Extract the (X, Y) coordinate from the center of the cell holding the provided text.  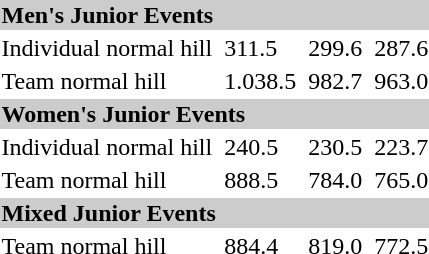
1.038.5 (260, 81)
982.7 (336, 81)
311.5 (260, 48)
230.5 (336, 147)
299.6 (336, 48)
240.5 (260, 147)
888.5 (260, 180)
784.0 (336, 180)
